Output the (x, y) coordinate of the center of the cell containing the given text.  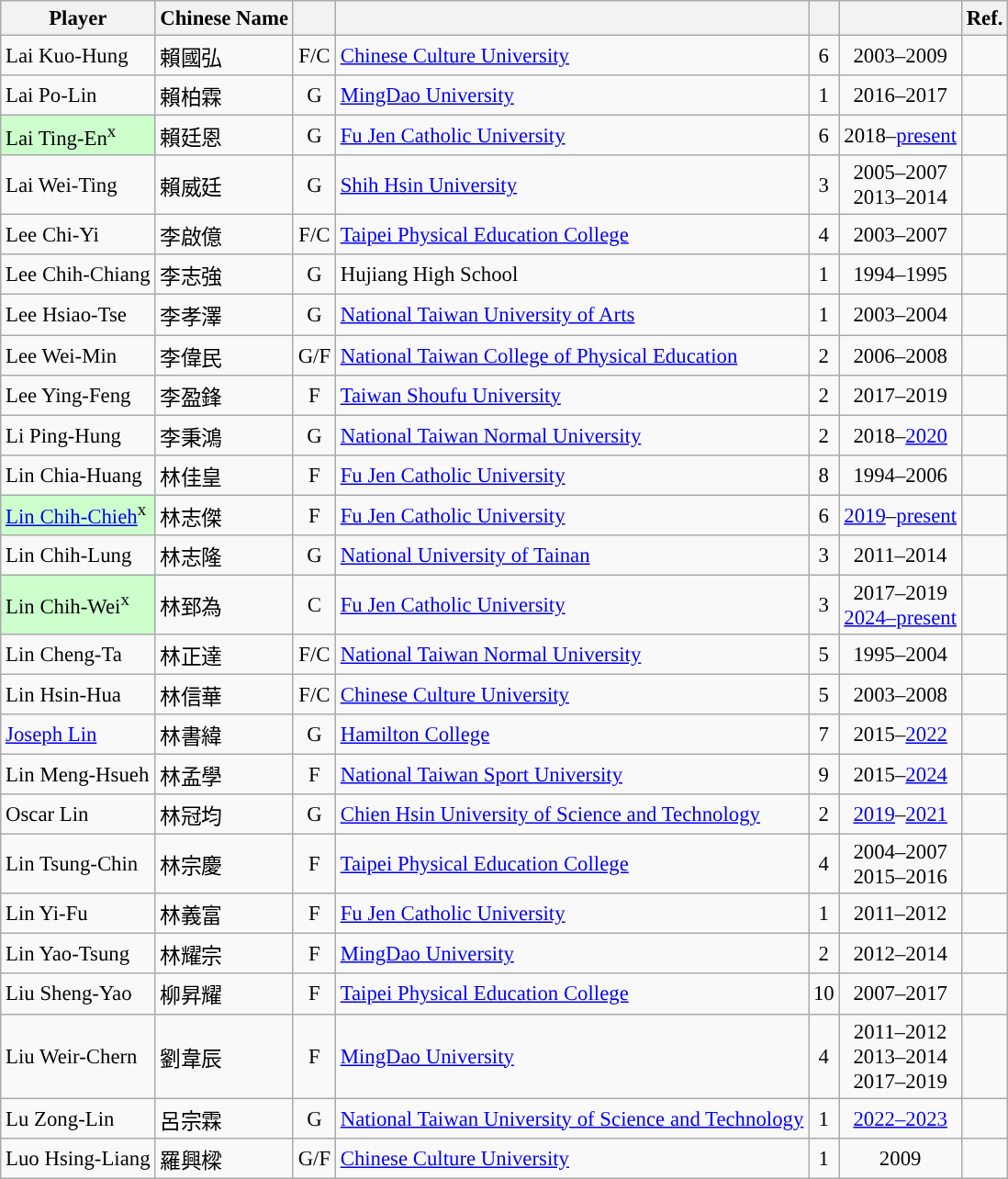
National University of Tainan (571, 556)
2015–2024 (900, 775)
1994–2006 (900, 475)
Oscar Lin (78, 814)
劉韋辰 (224, 1056)
Lee Wei-Min (78, 355)
林志傑 (224, 515)
李志強 (224, 275)
National Taiwan Sport University (571, 775)
C (314, 604)
2011–20122013–20142017–2019 (900, 1056)
賴威廷 (224, 185)
2016–2017 (900, 95)
賴柏霖 (224, 95)
李偉民 (224, 355)
Lin Chih-Weix (78, 604)
2017–2019 (900, 395)
李啟億 (224, 235)
2017–20192024–present (900, 604)
林信華 (224, 694)
Lee Chi-Yi (78, 235)
Lai Wei-Ting (78, 185)
2018–present (900, 136)
林郅為 (224, 604)
賴廷恩 (224, 136)
2006–2008 (900, 355)
Liu Sheng-Yao (78, 994)
2005–20072013–2014 (900, 185)
Lin Meng-Hsueh (78, 775)
李秉鴻 (224, 435)
Lee Hsiao-Tse (78, 315)
2019–present (900, 515)
2012–2014 (900, 954)
Chinese Name (224, 18)
10 (824, 994)
Lin Chih-Lung (78, 556)
2007–2017 (900, 994)
李盈鋒 (224, 395)
1994–1995 (900, 275)
Lin Yao-Tsung (78, 954)
林孟學 (224, 775)
2009 (900, 1158)
林佳皇 (224, 475)
2011–2012 (900, 914)
李孝澤 (224, 315)
林冠均 (224, 814)
林宗慶 (224, 865)
Lin Tsung-Chin (78, 865)
柳昇耀 (224, 994)
Lee Ying-Feng (78, 395)
林書緯 (224, 735)
呂宗霖 (224, 1118)
林耀宗 (224, 954)
National Taiwan University of Science and Technology (571, 1118)
Hujiang High School (571, 275)
Liu Weir-Chern (78, 1056)
Chien Hsin University of Science and Technology (571, 814)
2003–2007 (900, 235)
羅興樑 (224, 1158)
1995–2004 (900, 655)
2011–2014 (900, 556)
Lin Chih-Chiehx (78, 515)
2004–20072015–2016 (900, 865)
Lai Po-Lin (78, 95)
Shih Hsin University (571, 185)
Luo Hsing-Liang (78, 1158)
7 (824, 735)
2003–2008 (900, 694)
National Taiwan College of Physical Education (571, 355)
Lin Hsin-Hua (78, 694)
2003–2009 (900, 56)
National Taiwan University of Arts (571, 315)
Lee Chih-Chiang (78, 275)
Joseph Lin (78, 735)
Lin Cheng-Ta (78, 655)
Ref. (984, 18)
Lin Chia-Huang (78, 475)
8 (824, 475)
2018–2020 (900, 435)
林義富 (224, 914)
林正達 (224, 655)
林志隆 (224, 556)
2019–2021 (900, 814)
Taiwan Shoufu University (571, 395)
Lai Kuo-Hung (78, 56)
9 (824, 775)
Lu Zong-Lin (78, 1118)
2003–2004 (900, 315)
Li Ping-Hung (78, 435)
2022–2023 (900, 1118)
2015–2022 (900, 735)
Hamilton College (571, 735)
賴國弘 (224, 56)
Lai Ting-Enx (78, 136)
Player (78, 18)
Lin Yi-Fu (78, 914)
